Search for the cell housing the specified text and yield its (x, y) center coordinate. 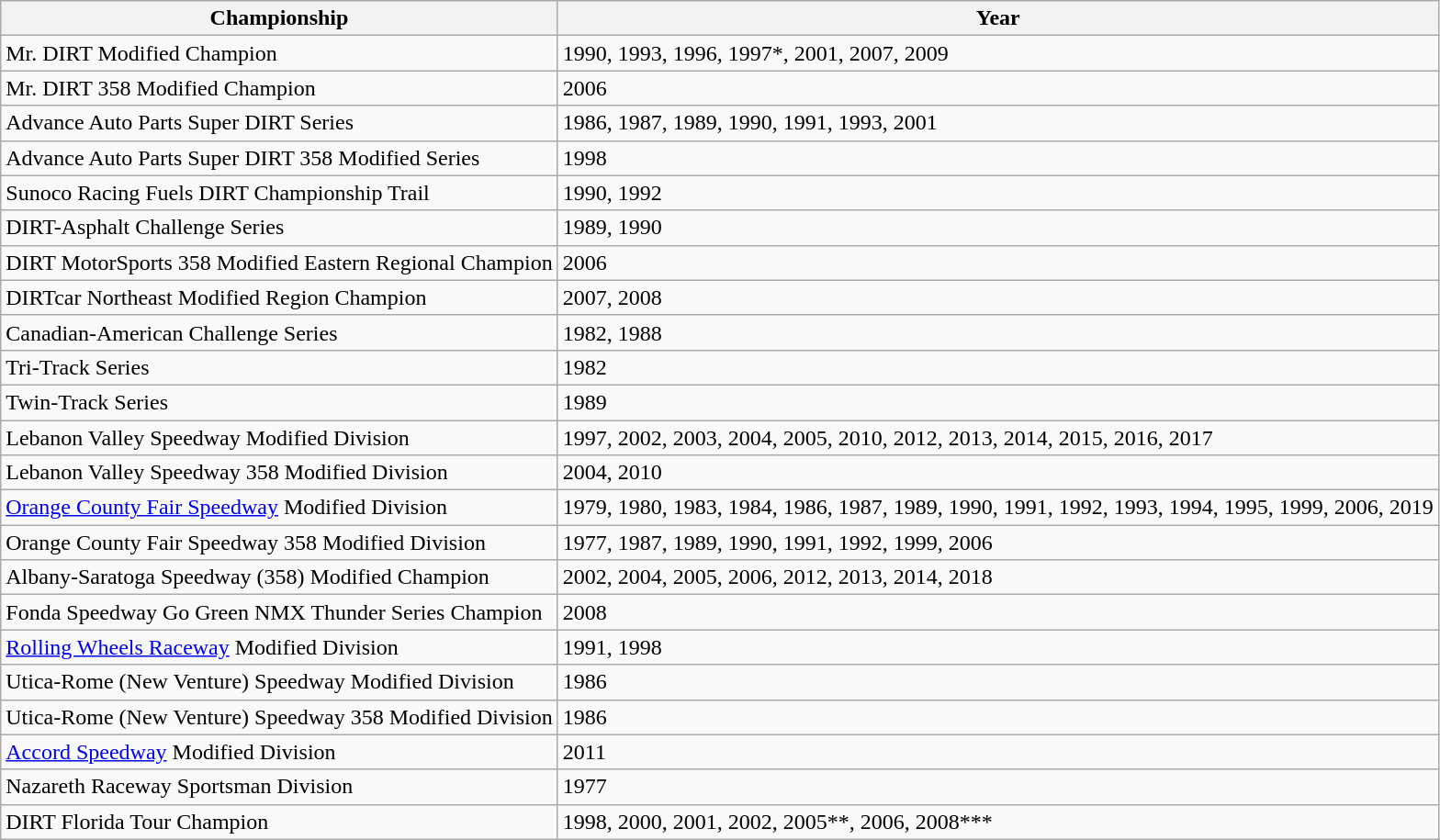
Utica-Rome (New Venture) Speedway 358 Modified Division (279, 717)
Lebanon Valley Speedway 358 Modified Division (279, 473)
Utica-Rome (New Venture) Speedway Modified Division (279, 682)
2011 (997, 752)
DIRT Florida Tour Champion (279, 822)
Albany-Saratoga Speedway (358) Modified Champion (279, 577)
1982 (997, 367)
DIRT MotorSports 358 Modified Eastern Regional Champion (279, 263)
Tri-Track Series (279, 367)
DIRT-Asphalt Challenge Series (279, 228)
DIRTcar Northeast Modified Region Champion (279, 297)
1998, 2000, 2001, 2002, 2005**, 2006, 2008*** (997, 822)
1990, 1992 (997, 193)
Sunoco Racing Fuels DIRT Championship Trail (279, 193)
2004, 2010 (997, 473)
Championship (279, 18)
Rolling Wheels Raceway Modified Division (279, 647)
1989, 1990 (997, 228)
Advance Auto Parts Super DIRT 358 Modified Series (279, 158)
Mr. DIRT Modified Champion (279, 53)
Nazareth Raceway Sportsman Division (279, 787)
Accord Speedway Modified Division (279, 752)
Advance Auto Parts Super DIRT Series (279, 123)
Orange County Fair Speedway 358 Modified Division (279, 543)
Mr. DIRT 358 Modified Champion (279, 88)
Year (997, 18)
1989 (997, 402)
Lebanon Valley Speedway Modified Division (279, 438)
1977 (997, 787)
1977, 1987, 1989, 1990, 1991, 1992, 1999, 2006 (997, 543)
1986, 1987, 1989, 1990, 1991, 1993, 2001 (997, 123)
2007, 2008 (997, 297)
2002, 2004, 2005, 2006, 2012, 2013, 2014, 2018 (997, 577)
Orange County Fair Speedway Modified Division (279, 508)
1979, 1980, 1983, 1984, 1986, 1987, 1989, 1990, 1991, 1992, 1993, 1994, 1995, 1999, 2006, 2019 (997, 508)
Fonda Speedway Go Green NMX Thunder Series Champion (279, 612)
1991, 1998 (997, 647)
1990, 1993, 1996, 1997*, 2001, 2007, 2009 (997, 53)
2008 (997, 612)
1998 (997, 158)
Canadian-American Challenge Series (279, 332)
1982, 1988 (997, 332)
Twin-Track Series (279, 402)
1997, 2002, 2003, 2004, 2005, 2010, 2012, 2013, 2014, 2015, 2016, 2017 (997, 438)
